Identify which cell holds the provided text, then report its [X, Y] central coordinate. 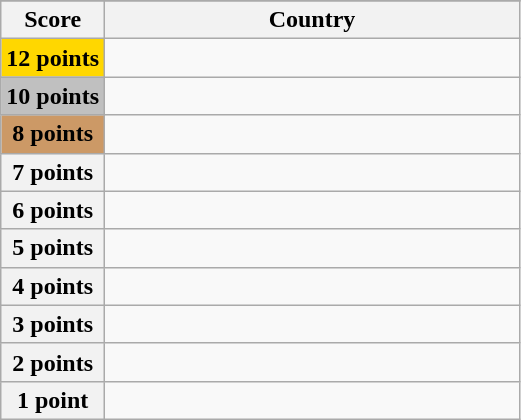
12 points [53, 58]
5 points [53, 248]
7 points [53, 172]
4 points [53, 286]
6 points [53, 210]
3 points [53, 324]
10 points [53, 96]
Country [312, 20]
8 points [53, 134]
2 points [53, 362]
1 point [53, 400]
Score [53, 20]
